Detect which cell encompasses the target text, then output its [x, y] center coordinate. 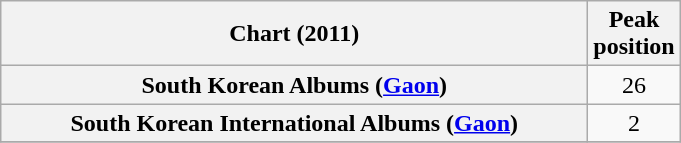
2 [634, 123]
26 [634, 85]
South Korean Albums (Gaon) [294, 85]
South Korean International Albums (Gaon) [294, 123]
Chart (2011) [294, 34]
Peakposition [634, 34]
